Extract the [X, Y] coordinate from the center of the cell holding the provided text.  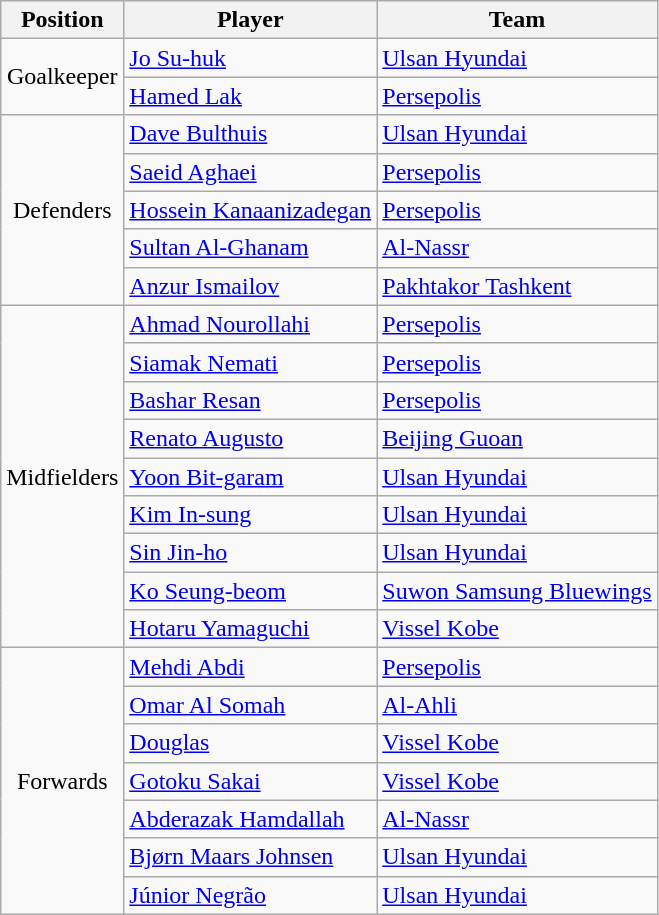
Pakhtakor Tashkent [517, 286]
Bjørn Maars Johnsen [250, 857]
Dave Bulthuis [250, 134]
Hamed Lak [250, 96]
Midfielders [62, 476]
Player [250, 20]
Sin Jin-ho [250, 553]
Abderazak Hamdallah [250, 819]
Forwards [62, 781]
Al-Ahli [517, 705]
Saeid Aghaei [250, 172]
Hotaru Yamaguchi [250, 629]
Gotoku Sakai [250, 781]
Júnior Negrão [250, 895]
Sultan Al-Ghanam [250, 248]
Beijing Guoan [517, 438]
Position [62, 20]
Ko Seung-beom [250, 591]
Renato Augusto [250, 438]
Siamak Nemati [250, 362]
Mehdi Abdi [250, 667]
Anzur Ismailov [250, 286]
Goalkeeper [62, 77]
Yoon Bit-garam [250, 477]
Jo Su-huk [250, 58]
Douglas [250, 743]
Kim In-sung [250, 515]
Ahmad Nourollahi [250, 324]
Suwon Samsung Bluewings [517, 591]
Bashar Resan [250, 400]
Team [517, 20]
Omar Al Somah [250, 705]
Hossein Kanaanizadegan [250, 210]
Defenders [62, 210]
